From the cell containing the given text, extract its center point as (x, y) coordinate. 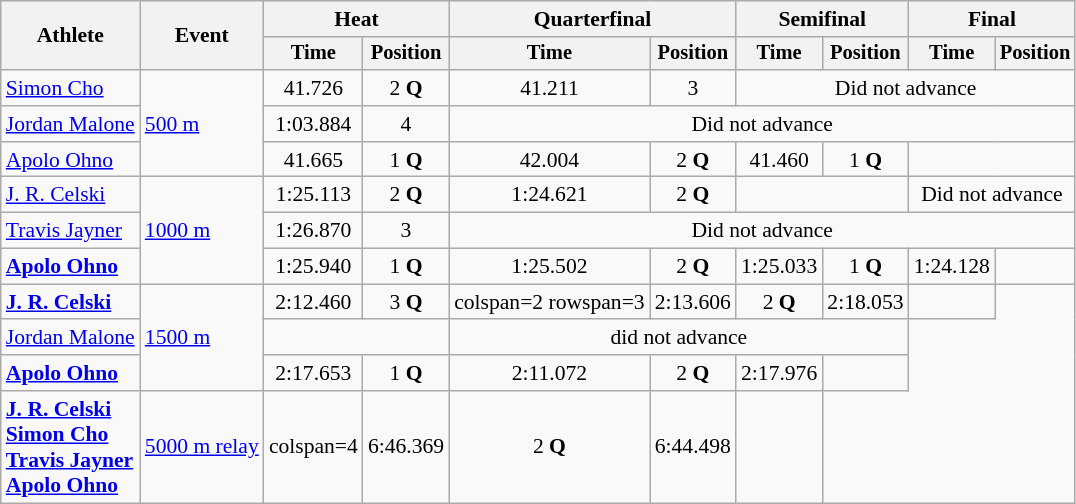
3 Q (406, 302)
Athlete (70, 36)
colspan=4 (314, 447)
Final (992, 19)
42.004 (550, 160)
2:17.653 (314, 373)
1:24.621 (550, 195)
1000 m (202, 230)
500 m (202, 124)
1:03.884 (314, 124)
Heat (356, 19)
1:25.113 (314, 195)
1500 m (202, 338)
2:13.606 (693, 302)
Event (202, 36)
1:24.128 (952, 267)
Semifinal (822, 19)
41.665 (314, 160)
1:25.502 (550, 267)
41.211 (550, 88)
6:46.369 (406, 447)
Travis Jayner (70, 231)
colspan=2 rowspan=3 (550, 302)
1:25.033 (779, 267)
41.726 (314, 88)
6:44.498 (693, 447)
J. R. CelskiSimon ChoTravis JaynerApolo Ohno (70, 447)
4 (406, 124)
2:12.460 (314, 302)
2:17.976 (779, 373)
1:26.870 (314, 231)
1:25.940 (314, 267)
2:11.072 (550, 373)
41.460 (779, 160)
Simon Cho (70, 88)
2:18.053 (865, 302)
did not advance (678, 338)
5000 m relay (202, 447)
Quarterfinal (592, 19)
